Locate the cell with the specified text and output its [x, y] center coordinate. 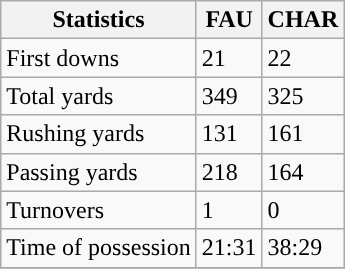
First downs [99, 58]
CHAR [303, 20]
38:29 [303, 248]
Statistics [99, 20]
22 [303, 58]
21 [229, 58]
Turnovers [99, 210]
Passing yards [99, 172]
164 [303, 172]
0 [303, 210]
Total yards [99, 96]
Rushing yards [99, 134]
218 [229, 172]
FAU [229, 20]
325 [303, 96]
Time of possession [99, 248]
349 [229, 96]
131 [229, 134]
1 [229, 210]
161 [303, 134]
21:31 [229, 248]
